From the cell containing the given text, extract its center point as [x, y] coordinate. 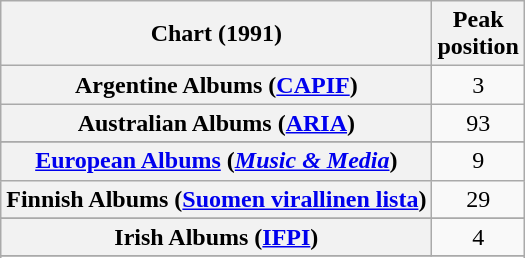
Finnish Albums (Suomen virallinen lista) [216, 199]
4 [478, 237]
European Albums (Music & Media) [216, 161]
Chart (1991) [216, 34]
3 [478, 85]
Argentine Albums (CAPIF) [216, 85]
Irish Albums (IFPI) [216, 237]
Australian Albums (ARIA) [216, 123]
9 [478, 161]
93 [478, 123]
29 [478, 199]
Peakposition [478, 34]
